Scan for the cell matching the given text and deliver its (x, y) coordinate at center. 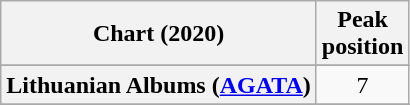
Peakposition (362, 34)
Lithuanian Albums (AGATA) (159, 85)
7 (362, 85)
Chart (2020) (159, 34)
